Search for the cell housing the specified text and yield its (x, y) center coordinate. 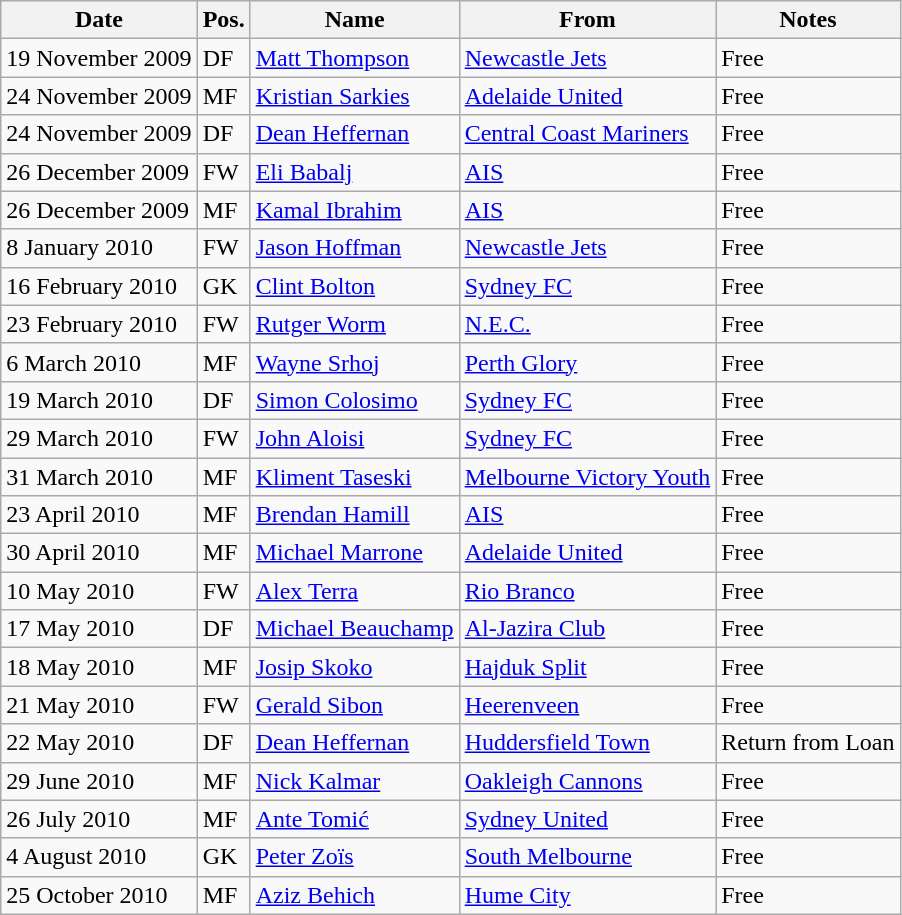
31 March 2010 (99, 477)
29 June 2010 (99, 781)
Michael Beauchamp (354, 629)
26 July 2010 (99, 819)
30 April 2010 (99, 553)
Eli Babalj (354, 172)
Nick Kalmar (354, 781)
4 August 2010 (99, 857)
Melbourne Victory Youth (588, 477)
Gerald Sibon (354, 705)
N.E.C. (588, 324)
Rutger Worm (354, 324)
Heerenveen (588, 705)
South Melbourne (588, 857)
Return from Loan (808, 743)
8 January 2010 (99, 248)
Wayne Srhoj (354, 362)
23 February 2010 (99, 324)
Ante Tomić (354, 819)
Kristian Sarkies (354, 96)
Jason Hoffman (354, 248)
6 March 2010 (99, 362)
22 May 2010 (99, 743)
25 October 2010 (99, 895)
Sydney United (588, 819)
23 April 2010 (99, 515)
29 March 2010 (99, 438)
John Aloisi (354, 438)
18 May 2010 (99, 667)
Kliment Taseski (354, 477)
Simon Colosimo (354, 400)
Perth Glory (588, 362)
Peter Zoïs (354, 857)
Rio Branco (588, 591)
21 May 2010 (99, 705)
19 March 2010 (99, 400)
Al-Jazira Club (588, 629)
Matt Thompson (354, 58)
Name (354, 20)
Hajduk Split (588, 667)
From (588, 20)
Oakleigh Cannons (588, 781)
Central Coast Mariners (588, 134)
Michael Marrone (354, 553)
Brendan Hamill (354, 515)
Alex Terra (354, 591)
Hume City (588, 895)
Date (99, 20)
16 February 2010 (99, 286)
Clint Bolton (354, 286)
Pos. (224, 20)
19 November 2009 (99, 58)
Josip Skoko (354, 667)
Kamal Ibrahim (354, 210)
Notes (808, 20)
Aziz Behich (354, 895)
17 May 2010 (99, 629)
10 May 2010 (99, 591)
Huddersfield Town (588, 743)
